Extract the (x, y) coordinate from the center of the cell holding the provided text.  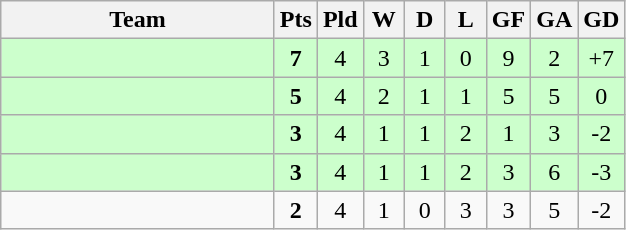
GA (554, 20)
-3 (602, 172)
7 (296, 58)
D (424, 20)
Team (138, 20)
+7 (602, 58)
GD (602, 20)
W (384, 20)
6 (554, 172)
Pld (340, 20)
Pts (296, 20)
9 (508, 58)
L (466, 20)
GF (508, 20)
